Scan for the cell matching the given text and deliver its (x, y) coordinate at center. 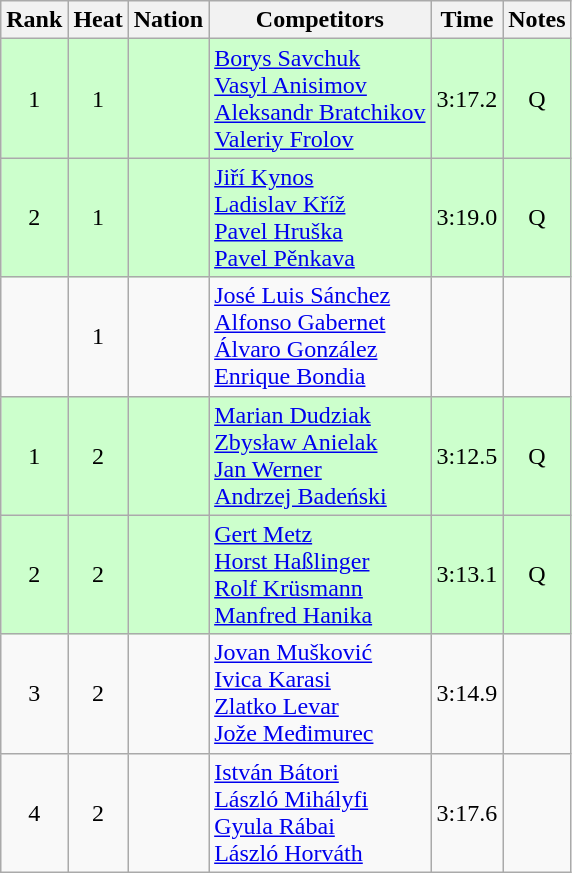
José Luis SánchezAlfonso GabernetÁlvaro GonzálezEnrique Bondia (320, 336)
Nation (168, 20)
István BátoriLászló MihályfiGyula RábaiLászló Horváth (320, 812)
3:17.2 (467, 98)
Marian DudziakZbysław AnielakJan WernerAndrzej Badeński (320, 456)
4 (34, 812)
3:14.9 (467, 694)
3:17.6 (467, 812)
3 (34, 694)
Jovan MuškovićIvica KarasiZlatko LevarJože Međimurec (320, 694)
Notes (537, 20)
3:12.5 (467, 456)
3:19.0 (467, 218)
Gert MetzHorst HaßlingerRolf KrüsmannManfred Hanika (320, 574)
Competitors (320, 20)
Rank (34, 20)
Jiří KynosLadislav KřížPavel HruškaPavel Pěnkava (320, 218)
Borys SavchukVasyl AnisimovAleksandr BratchikovValeriy Frolov (320, 98)
Time (467, 20)
3:13.1 (467, 574)
Heat (98, 20)
